For the text-containing cell, return its midpoint in (X, Y) coordinate format. 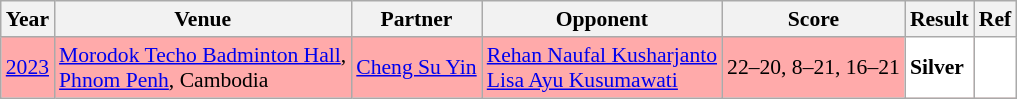
Rehan Naufal Kusharjanto Lisa Ayu Kusumawati (602, 68)
Cheng Su Yin (416, 68)
Morodok Techo Badminton Hall,Phnom Penh, Cambodia (202, 68)
Year (28, 19)
Score (814, 19)
Venue (202, 19)
2023 (28, 68)
Silver (940, 68)
Ref (995, 19)
Partner (416, 19)
Opponent (602, 19)
22–20, 8–21, 16–21 (814, 68)
Result (940, 19)
